Capture the cell that displays the provided text and extract its [x, y] central coordinate. 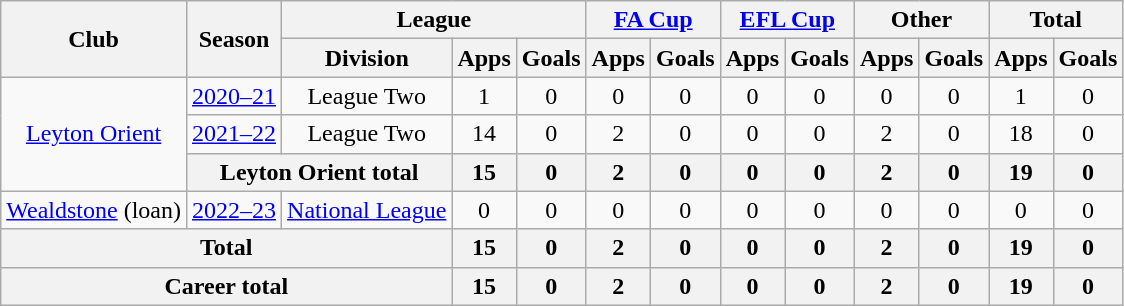
Wealdstone (loan) [94, 210]
FA Cup [653, 20]
2022–23 [234, 210]
Division [367, 58]
Other [921, 20]
Club [94, 39]
2020–21 [234, 96]
National League [367, 210]
EFL Cup [787, 20]
2021–22 [234, 134]
Leyton Orient [94, 134]
14 [484, 134]
Leyton Orient total [318, 172]
Season [234, 39]
League [434, 20]
18 [1021, 134]
Career total [226, 286]
